Capture the cell that displays the provided text and extract its (X, Y) central coordinate. 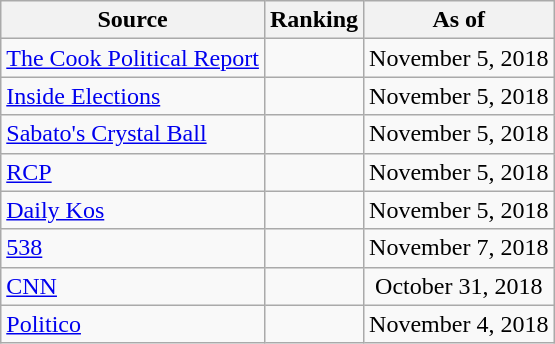
CNN (133, 286)
Politico (133, 324)
RCP (133, 172)
As of (459, 20)
Daily Kos (133, 210)
Source (133, 20)
538 (133, 248)
Inside Elections (133, 96)
November 4, 2018 (459, 324)
October 31, 2018 (459, 286)
Ranking (314, 20)
November 7, 2018 (459, 248)
Sabato's Crystal Ball (133, 134)
The Cook Political Report (133, 58)
